Scan for the cell matching the given text and deliver its (X, Y) coordinate at center. 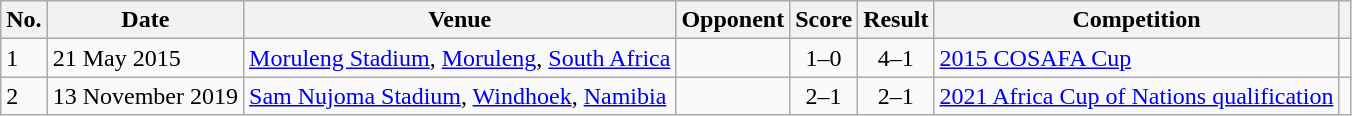
4–1 (896, 58)
Sam Nujoma Stadium, Windhoek, Namibia (460, 96)
1 (24, 58)
Competition (1136, 20)
Score (824, 20)
2015 COSAFA Cup (1136, 58)
Venue (460, 20)
1–0 (824, 58)
Result (896, 20)
13 November 2019 (145, 96)
No. (24, 20)
2 (24, 96)
2021 Africa Cup of Nations qualification (1136, 96)
Opponent (733, 20)
Date (145, 20)
Moruleng Stadium, Moruleng, South Africa (460, 58)
21 May 2015 (145, 58)
